Scan for the cell matching the given text and deliver its [x, y] coordinate at center. 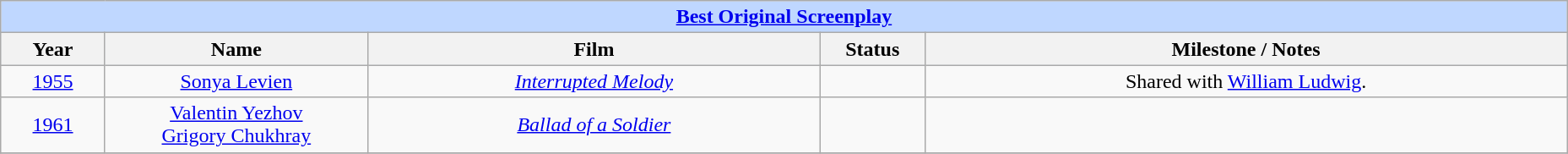
Interrupted Melody [594, 81]
Status [872, 49]
1955 [53, 81]
Film [594, 49]
1961 [53, 125]
Milestone / Notes [1246, 49]
Best Original Screenplay [784, 17]
Year [53, 49]
Ballad of a Soldier [594, 125]
Name [236, 49]
Shared with William Ludwig. [1246, 81]
Valentin YezhovGrigory Chukhray [236, 125]
Sonya Levien [236, 81]
